Capture the cell that displays the provided text and extract its (X, Y) central coordinate. 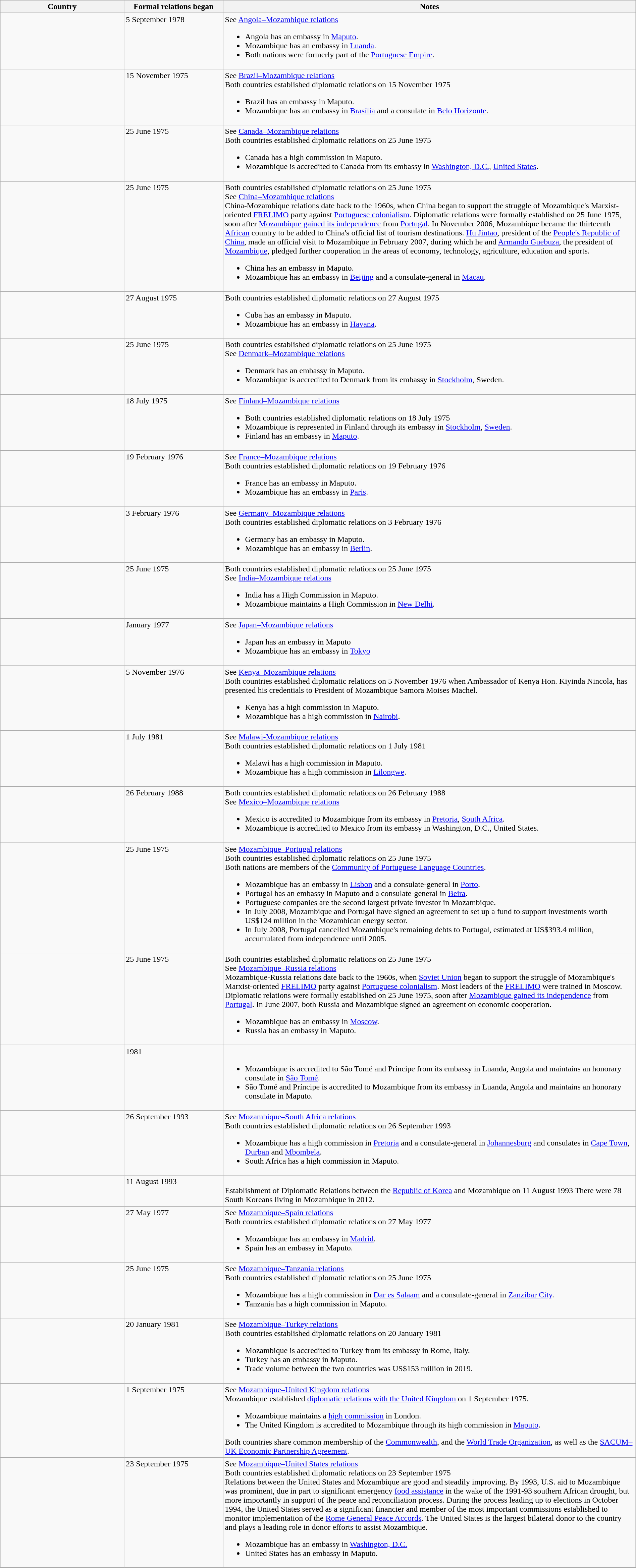
January 1977 (174, 642)
1 September 1975 (174, 1420)
27 May 1977 (174, 1234)
1981 (174, 1078)
Both countries established diplomatic relations on 27 August 1975Cuba has an embassy in Maputo.Mozambique has an embassy in Havana. (429, 315)
26 September 1993 (174, 1143)
Notes (429, 7)
19 February 1976 (174, 478)
Country (62, 7)
5 November 1976 (174, 698)
See Japan–Mozambique relationsJapan has an embassy in MaputoMozambique has an embassy in Tokyo (429, 642)
3 February 1976 (174, 535)
23 September 1975 (174, 1512)
20 January 1981 (174, 1351)
15 November 1975 (174, 97)
18 July 1975 (174, 423)
11 August 1993 (174, 1191)
Formal relations began (174, 7)
26 February 1988 (174, 815)
27 August 1975 (174, 315)
1 July 1981 (174, 759)
5 September 1978 (174, 41)
